Return [X, Y] of the center of cell containing provided text 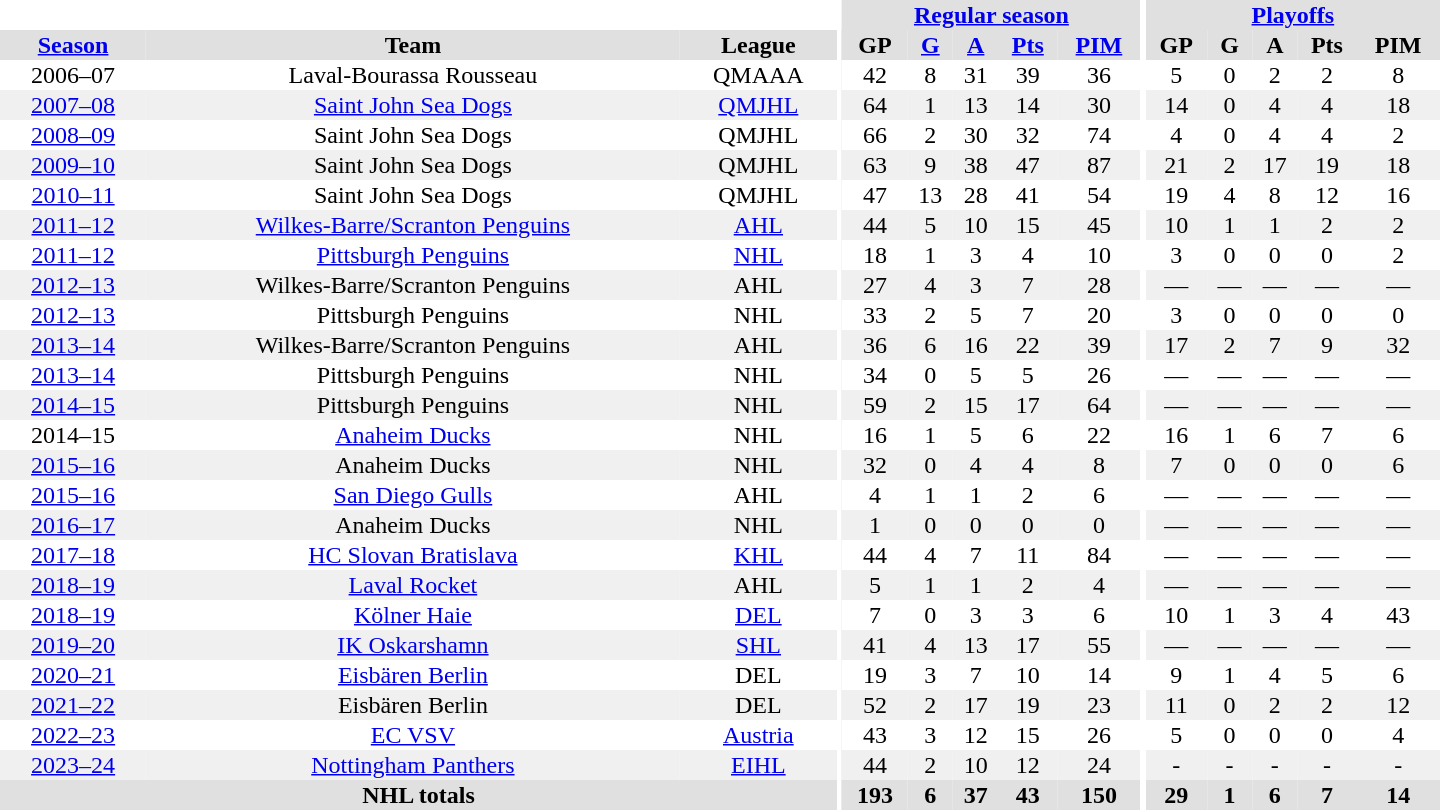
24 [1098, 765]
87 [1098, 165]
55 [1098, 645]
Laval Rocket [412, 585]
150 [1098, 795]
38 [976, 165]
IK Oskarshamn [412, 645]
45 [1098, 225]
NHL totals [418, 795]
2009–10 [73, 165]
37 [976, 795]
52 [875, 705]
2010–11 [73, 195]
2022–23 [73, 735]
2023–24 [73, 765]
23 [1098, 705]
33 [875, 315]
EIHL [758, 765]
SHL [758, 645]
2017–18 [73, 555]
54 [1098, 195]
HC Slovan Bratislava [412, 555]
League [758, 45]
34 [875, 375]
84 [1098, 555]
27 [875, 285]
42 [875, 75]
74 [1098, 135]
2008–09 [73, 135]
2021–22 [73, 705]
31 [976, 75]
29 [1176, 795]
Regular season [992, 15]
QMAAA [758, 75]
Playoffs [1293, 15]
KHL [758, 555]
EC VSV [412, 735]
Kölner Haie [412, 615]
2006–07 [73, 75]
2019–20 [73, 645]
59 [875, 405]
San Diego Gulls [412, 495]
20 [1098, 315]
Laval-Bourassa Rousseau [412, 75]
21 [1176, 165]
193 [875, 795]
2007–08 [73, 105]
Nottingham Panthers [412, 765]
2020–21 [73, 675]
66 [875, 135]
2016–17 [73, 525]
63 [875, 165]
Season [73, 45]
Austria [758, 735]
Team [412, 45]
